Scan for the cell matching the given text and deliver its [x, y] coordinate at center. 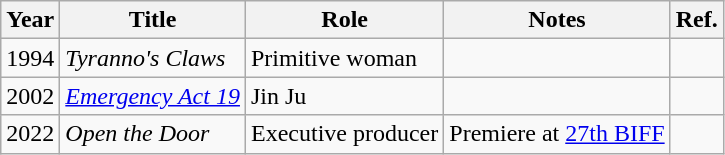
Tyranno's Claws [153, 58]
1994 [30, 58]
Open the Door [153, 134]
Premiere at 27th BIFF [557, 134]
Executive producer [344, 134]
Ref. [696, 20]
Notes [557, 20]
Role [344, 20]
Year [30, 20]
Emergency Act 19 [153, 96]
Title [153, 20]
Jin Ju [344, 96]
Primitive woman [344, 58]
2002 [30, 96]
2022 [30, 134]
